Pinpoint the cell where the given text exists, returning its (X, Y) midpoint coordinate. 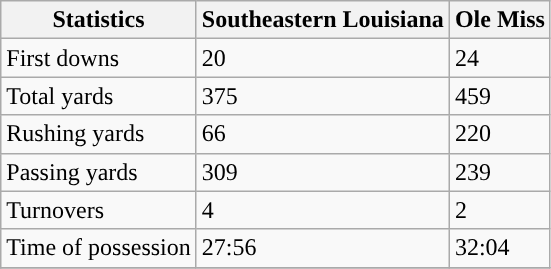
4 (322, 210)
Turnovers (99, 210)
2 (500, 210)
32:04 (500, 248)
27:56 (322, 248)
Ole Miss (500, 20)
20 (322, 58)
Rushing yards (99, 134)
Time of possession (99, 248)
66 (322, 134)
First downs (99, 58)
Passing yards (99, 172)
309 (322, 172)
Total yards (99, 96)
459 (500, 96)
239 (500, 172)
Statistics (99, 20)
220 (500, 134)
375 (322, 96)
Southeastern Louisiana (322, 20)
24 (500, 58)
